Extract the (X, Y) coordinate from the center of the cell holding the provided text.  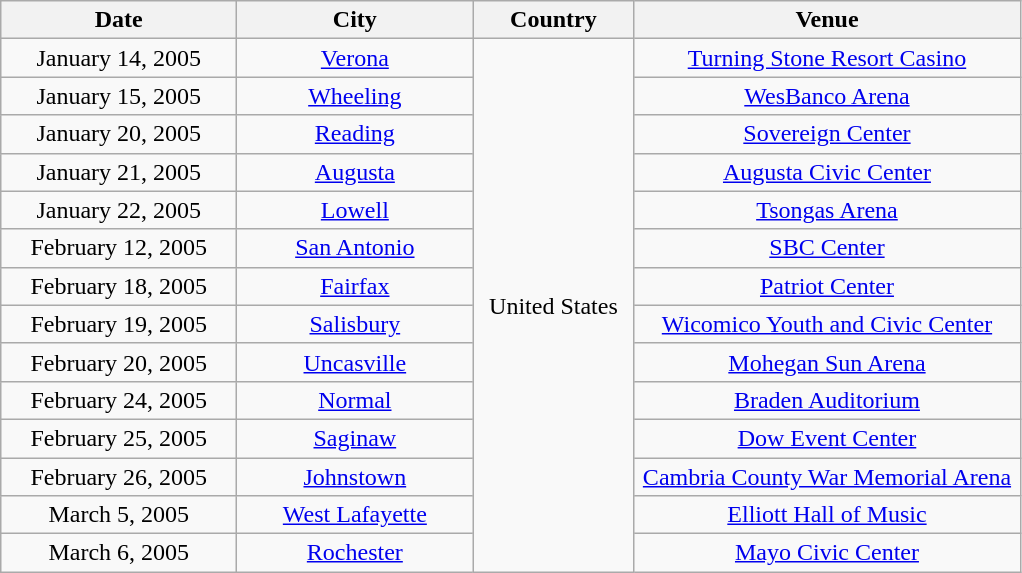
Cambria County War Memorial Arena (827, 477)
Reading (355, 134)
January 15, 2005 (119, 96)
February 20, 2005 (119, 362)
Turning Stone Resort Casino (827, 58)
Sovereign Center (827, 134)
Uncasville (355, 362)
Tsongas Arena (827, 210)
Mohegan Sun Arena (827, 362)
Dow Event Center (827, 438)
Wheeling (355, 96)
February 12, 2005 (119, 248)
Salisbury (355, 324)
Patriot Center (827, 286)
Saginaw (355, 438)
WesBanco Arena (827, 96)
Augusta Civic Center (827, 172)
February 19, 2005 (119, 324)
Augusta (355, 172)
March 6, 2005 (119, 553)
City (355, 20)
United States (554, 306)
February 24, 2005 (119, 400)
Johnstown (355, 477)
January 22, 2005 (119, 210)
January 20, 2005 (119, 134)
Rochester (355, 553)
January 21, 2005 (119, 172)
SBC Center (827, 248)
January 14, 2005 (119, 58)
Elliott Hall of Music (827, 515)
March 5, 2005 (119, 515)
West Lafayette (355, 515)
Venue (827, 20)
February 25, 2005 (119, 438)
San Antonio (355, 248)
Lowell (355, 210)
Verona (355, 58)
February 26, 2005 (119, 477)
Country (554, 20)
Mayo Civic Center (827, 553)
Wicomico Youth and Civic Center (827, 324)
February 18, 2005 (119, 286)
Date (119, 20)
Normal (355, 400)
Fairfax (355, 286)
Braden Auditorium (827, 400)
